Identify which cell holds the provided text, then report its (X, Y) central coordinate. 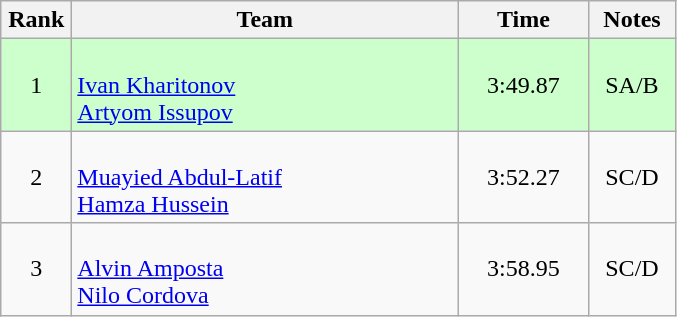
Time (524, 20)
1 (36, 85)
2 (36, 177)
3:49.87 (524, 85)
Ivan KharitonovArtyom Issupov (265, 85)
Alvin AmpostaNilo Cordova (265, 269)
Team (265, 20)
Notes (632, 20)
3 (36, 269)
Muayied Abdul-LatifHamza Hussein (265, 177)
3:52.27 (524, 177)
Rank (36, 20)
3:58.95 (524, 269)
SA/B (632, 85)
